Search for the cell housing the specified text and yield its (X, Y) center coordinate. 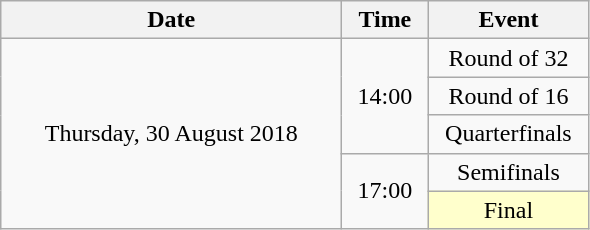
Final (508, 210)
17:00 (385, 191)
14:00 (385, 96)
Round of 16 (508, 96)
Date (172, 20)
Round of 32 (508, 58)
Event (508, 20)
Time (385, 20)
Thursday, 30 August 2018 (172, 134)
Quarterfinals (508, 134)
Semifinals (508, 172)
